Search for the cell housing the specified text and yield its [X, Y] center coordinate. 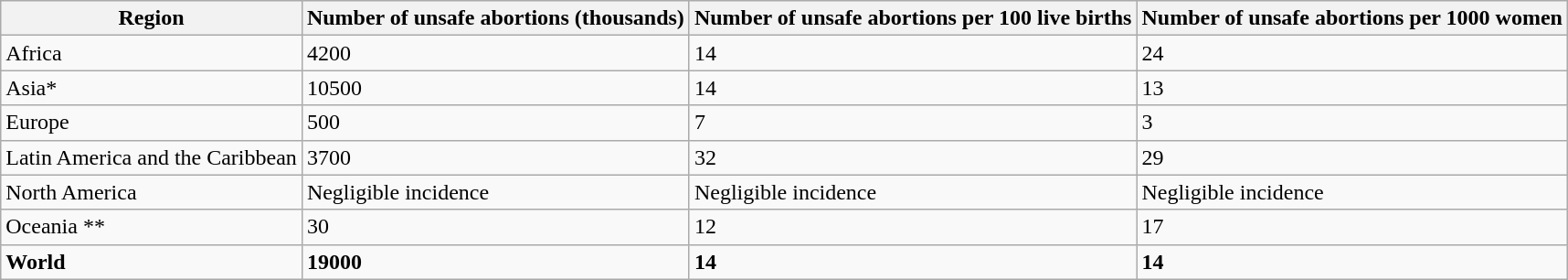
10500 [495, 88]
Oceania ** [152, 227]
3700 [495, 157]
4200 [495, 53]
24 [1352, 53]
13 [1352, 88]
World [152, 262]
North America [152, 192]
Number of unsafe abortions (thousands) [495, 18]
Region [152, 18]
Number of unsafe abortions per 100 live births [913, 18]
30 [495, 227]
29 [1352, 157]
19000 [495, 262]
3 [1352, 123]
Asia* [152, 88]
Latin America and the Caribbean [152, 157]
Europe [152, 123]
12 [913, 227]
Number of unsafe abortions per 1000 women [1352, 18]
7 [913, 123]
17 [1352, 227]
500 [495, 123]
32 [913, 157]
Africa [152, 53]
